Extract the [X, Y] coordinate from the center of the cell holding the provided text.  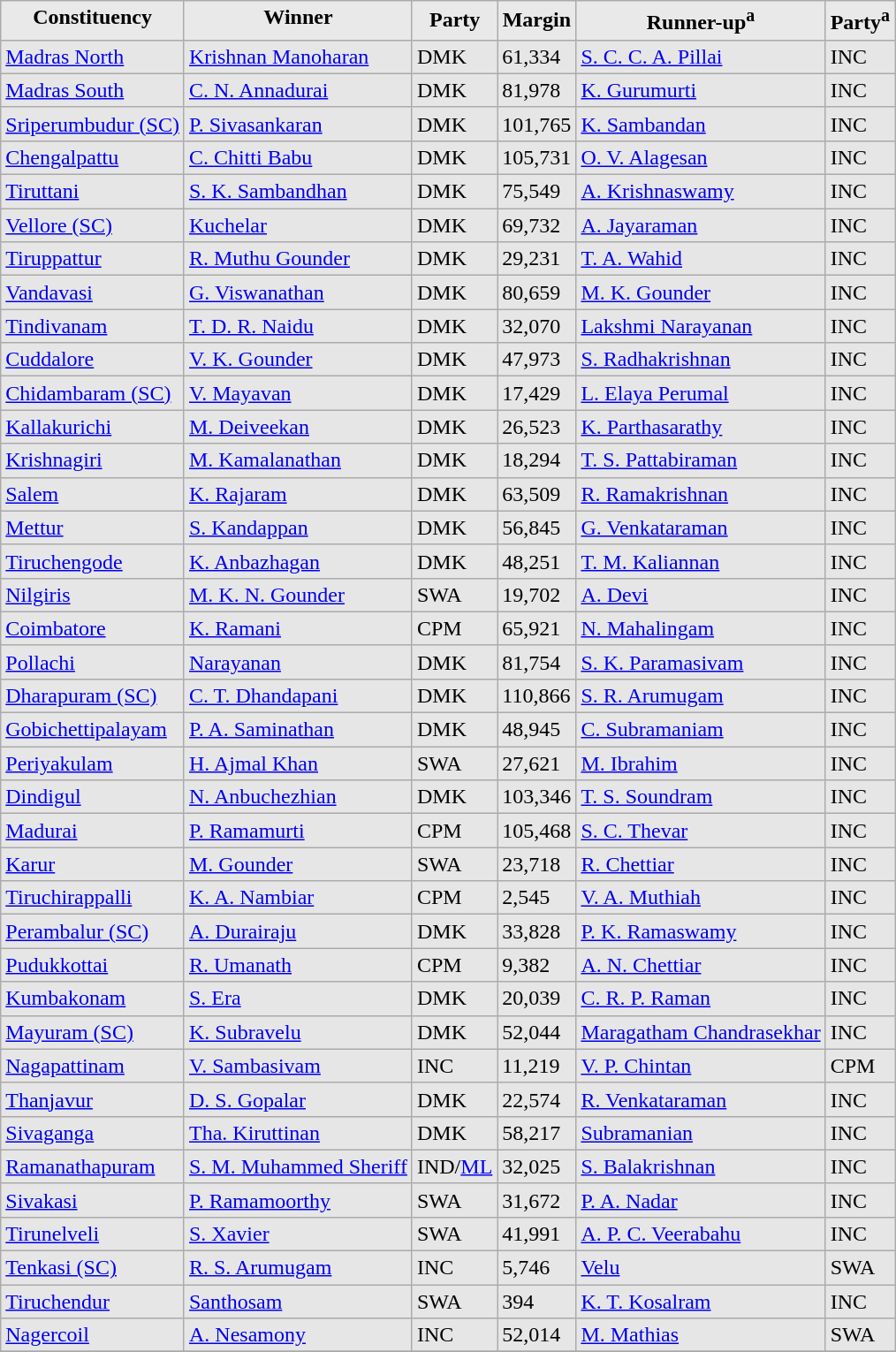
R. Ramakrishnan [701, 494]
R. S. Arumugam [298, 1268]
33,828 [537, 931]
11,219 [537, 1066]
P. A. Saminathan [298, 730]
Velu [701, 1268]
N. Anbuchezhian [298, 797]
M. Kamalanathan [298, 460]
V. Sambasivam [298, 1066]
P. Ramamoorthy [298, 1200]
31,672 [537, 1200]
41,991 [537, 1234]
M. Gounder [298, 864]
Chengalpattu [93, 157]
D. S. Gopalar [298, 1099]
394 [537, 1302]
A. Krishnaswamy [701, 192]
101,765 [537, 124]
Kumbakonam [93, 999]
81,754 [537, 662]
32,025 [537, 1166]
G. Viswanathan [298, 292]
Ramanathapuram [93, 1166]
Dindigul [93, 797]
23,718 [537, 864]
C. R. P. Raman [701, 999]
Vandavasi [93, 292]
Party [454, 21]
Tiruchirappalli [93, 898]
T. D. R. Naidu [298, 326]
Pudukkottai [93, 965]
52,014 [537, 1335]
26,523 [537, 427]
Krishnan Manoharan [298, 57]
M. K. Gounder [701, 292]
Madras South [93, 90]
R. Muthu Gounder [298, 259]
Tindivanam [93, 326]
K. Subravelu [298, 1032]
S. K. Paramasivam [701, 662]
80,659 [537, 292]
G. Venkataraman [701, 528]
R. Venkataraman [701, 1099]
A. Durairaju [298, 931]
M. Mathias [701, 1335]
Nilgiris [93, 595]
Margin [537, 21]
Subramanian [701, 1133]
O. V. Alagesan [701, 157]
48,251 [537, 561]
T. S. Soundram [701, 797]
C. Subramaniam [701, 730]
T. M. Kaliannan [701, 561]
A. P. C. Veerabahu [701, 1234]
K. Sambandan [701, 124]
P. Sivasankaran [298, 124]
Lakshmi Narayanan [701, 326]
Madras North [93, 57]
Winner [298, 21]
Tiruchengode [93, 561]
58,217 [537, 1133]
20,039 [537, 999]
C. N. Annadurai [298, 90]
Tha. Kiruttinan [298, 1133]
Thanjavur [93, 1099]
V. Mayavan [298, 393]
S. Kandappan [298, 528]
V. A. Muthiah [701, 898]
H. Ajmal Khan [298, 763]
Perambalur (SC) [93, 931]
81,978 [537, 90]
56,845 [537, 528]
Tiruppattur [93, 259]
M. Ibrahim [701, 763]
Cuddalore [93, 360]
32,070 [537, 326]
K. Rajaram [298, 494]
K. Gurumurti [701, 90]
Kuchelar [298, 225]
S. M. Muhammed Sheriff [298, 1166]
105,731 [537, 157]
P. Ramamurti [298, 831]
L. Elaya Perumal [701, 393]
S. C. C. A. Pillai [701, 57]
V. K. Gounder [298, 360]
Tenkasi (SC) [93, 1268]
S. Balakrishnan [701, 1166]
Tirunelveli [93, 1234]
Vellore (SC) [93, 225]
P. A. Nadar [701, 1200]
S. K. Sambandhan [298, 192]
R. Chettiar [701, 864]
Constituency [93, 21]
103,346 [537, 797]
Periyakulam [93, 763]
27,621 [537, 763]
Gobichettipalayam [93, 730]
65,921 [537, 628]
19,702 [537, 595]
R. Umanath [298, 965]
M. K. N. Gounder [298, 595]
P. K. Ramaswamy [701, 931]
17,429 [537, 393]
61,334 [537, 57]
48,945 [537, 730]
9,382 [537, 965]
Chidambaram (SC) [93, 393]
Krishnagiri [93, 460]
Sivakasi [93, 1200]
Santhosam [298, 1302]
Nagercoil [93, 1335]
V. P. Chintan [701, 1066]
S. Era [298, 999]
K. A. Nambiar [298, 898]
Sriperumbudur (SC) [93, 124]
A. Nesamony [298, 1335]
47,973 [537, 360]
S. R. Arumugam [701, 695]
Nagapattinam [93, 1066]
69,732 [537, 225]
110,866 [537, 695]
N. Mahalingam [701, 628]
S. Xavier [298, 1234]
Dharapuram (SC) [93, 695]
T. A. Wahid [701, 259]
29,231 [537, 259]
Pollachi [93, 662]
Narayanan [298, 662]
Mettur [93, 528]
2,545 [537, 898]
Mayuram (SC) [93, 1032]
75,549 [537, 192]
5,746 [537, 1268]
22,574 [537, 1099]
Sivaganga [93, 1133]
A. N. Chettiar [701, 965]
Maragatham Chandrasekhar [701, 1032]
T. S. Pattabiraman [701, 460]
63,509 [537, 494]
C. Chitti Babu [298, 157]
K. Anbazhagan [298, 561]
A. Devi [701, 595]
Kallakurichi [93, 427]
105,468 [537, 831]
K. Ramani [298, 628]
K. T. Kosalram [701, 1302]
IND/ML [454, 1166]
Runner-upa [701, 21]
Salem [93, 494]
Tiruchendur [93, 1302]
S. C. Thevar [701, 831]
Partya [860, 21]
A. Jayaraman [701, 225]
K. Parthasarathy [701, 427]
52,044 [537, 1032]
S. Radhakrishnan [701, 360]
Tiruttani [93, 192]
C. T. Dhandapani [298, 695]
Coimbatore [93, 628]
M. Deiveekan [298, 427]
Madurai [93, 831]
Karur [93, 864]
18,294 [537, 460]
